Extract the (X, Y) coordinate from the center of the cell holding the provided text.  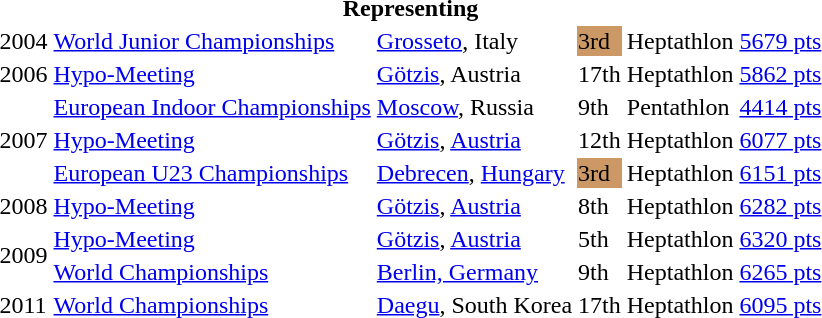
Debrecen, Hungary (474, 173)
Berlin, Germany (474, 272)
12th (600, 140)
Pentathlon (680, 107)
8th (600, 206)
Moscow, Russia (474, 107)
17th (600, 74)
Grosseto, Italy (474, 41)
European Indoor Championships (212, 107)
European U23 Championships (212, 173)
World Junior Championships (212, 41)
World Championships (212, 272)
5th (600, 239)
